Identify which cell holds the provided text, then report its [X, Y] central coordinate. 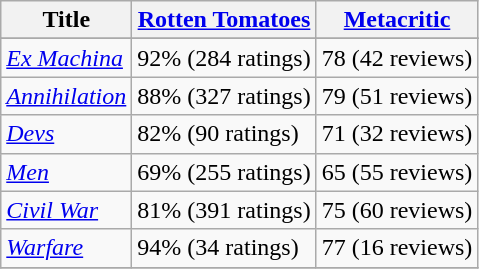
Men [66, 172]
69% (255 ratings) [224, 172]
78 (42 reviews) [397, 58]
75 (60 reviews) [397, 210]
Rotten Tomatoes [224, 20]
65 (55 reviews) [397, 172]
Warfare [66, 248]
Annihilation [66, 96]
71 (32 reviews) [397, 134]
Civil War [66, 210]
Ex Machina [66, 58]
82% (90 ratings) [224, 134]
81% (391 ratings) [224, 210]
79 (51 reviews) [397, 96]
Title [66, 20]
Devs [66, 134]
92% (284 ratings) [224, 58]
Metacritic [397, 20]
77 (16 reviews) [397, 248]
88% (327 ratings) [224, 96]
94% (34 ratings) [224, 248]
